Identify which cell holds the provided text, then report its (X, Y) central coordinate. 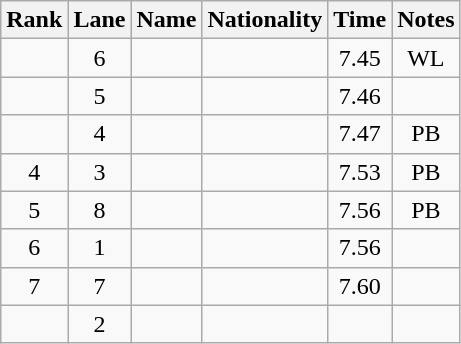
7.46 (360, 96)
8 (100, 210)
7.53 (360, 172)
7.45 (360, 58)
1 (100, 248)
7.60 (360, 286)
Rank (34, 20)
3 (100, 172)
7.47 (360, 134)
Time (360, 20)
Notes (426, 20)
Name (166, 20)
Lane (100, 20)
Nationality (265, 20)
WL (426, 58)
2 (100, 324)
